Scan for the cell matching the given text and deliver its [x, y] coordinate at center. 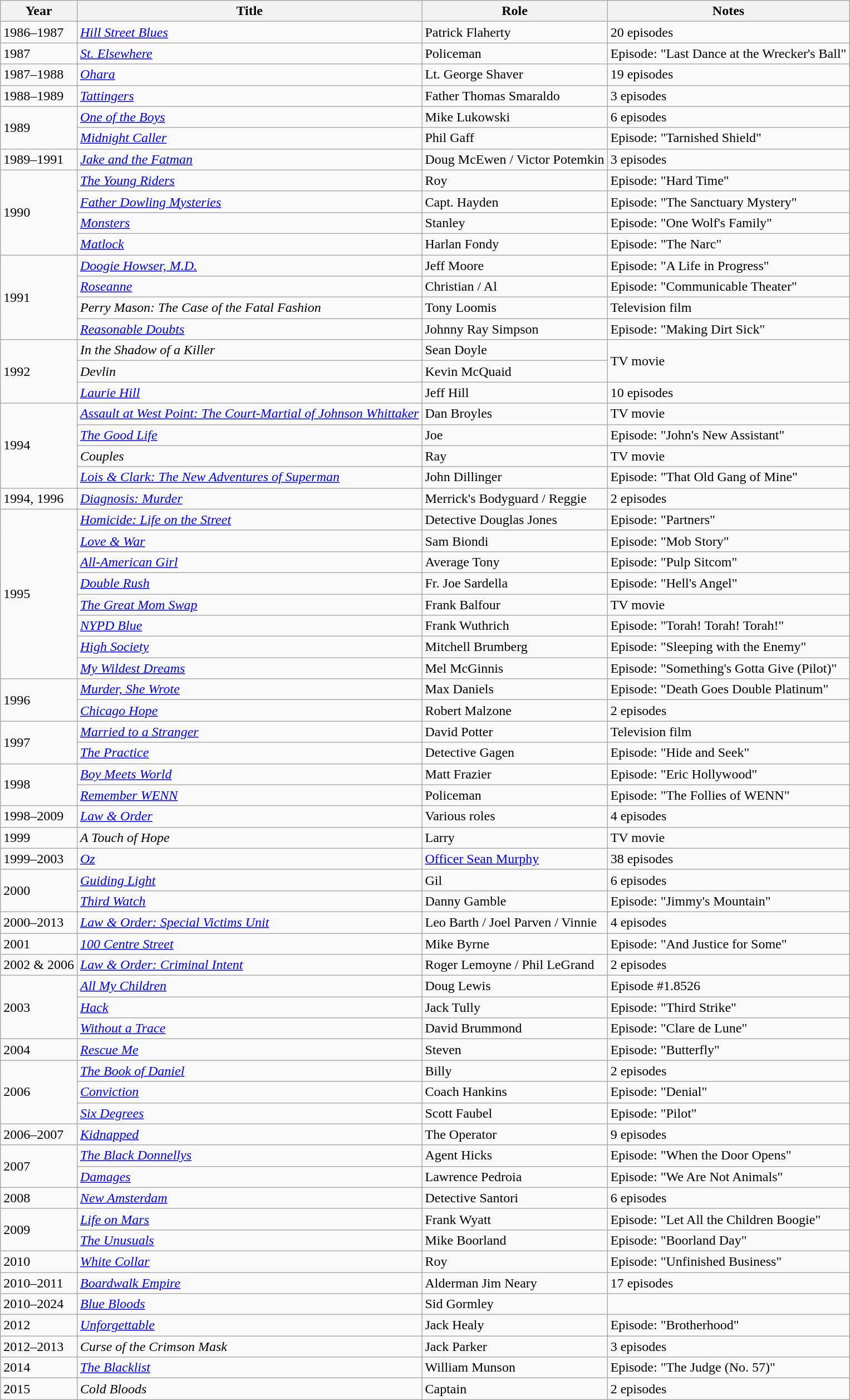
Roseanne [249, 287]
2008 [39, 1198]
Midnight Caller [249, 138]
Damages [249, 1177]
Episode: "The Sanctuary Mystery" [728, 202]
Kevin McQuaid [514, 371]
2002 & 2006 [39, 965]
1992 [39, 371]
Episode: "Boorland Day" [728, 1240]
Scott Faubel [514, 1113]
Episode: "Let All the Children Boogie" [728, 1219]
Episode: "Pulp Sitcom" [728, 562]
2009 [39, 1230]
2010–2011 [39, 1282]
Episode: "One Wolf's Family" [728, 223]
Boardwalk Empire [249, 1282]
Episode: "Sleeping with the Enemy" [728, 647]
Episode: "Jimmy's Mountain" [728, 901]
Robert Malzone [514, 711]
1987–1988 [39, 75]
2014 [39, 1368]
1998 [39, 785]
The Great Mom Swap [249, 604]
Episode: "We Are Not Animals" [728, 1177]
The Unusuals [249, 1240]
Episode: "Unfinished Business" [728, 1261]
1999–2003 [39, 859]
Episode: "The Judge (No. 57)" [728, 1368]
Double Rush [249, 583]
Episode: "Butterfly" [728, 1050]
Episode: "The Narc" [728, 244]
Unforgettable [249, 1325]
Chicago Hope [249, 711]
Episode: "Brotherhood" [728, 1325]
Billy [514, 1071]
1995 [39, 594]
Reasonable Doubts [249, 329]
Episode: "Death Goes Double Platinum" [728, 689]
Jack Healy [514, 1325]
Curse of the Crimson Mask [249, 1347]
Doogie Howser, M.D. [249, 266]
1989 [39, 128]
Devlin [249, 371]
2000–2013 [39, 922]
Episode: "Partners" [728, 520]
In the Shadow of a Killer [249, 350]
Larry [514, 838]
Married to a Stranger [249, 732]
Jake and the Fatman [249, 159]
20 episodes [728, 32]
Doug Lewis [514, 986]
Episode #1.8526 [728, 986]
Jack Parker [514, 1347]
1998–2009 [39, 816]
St. Elsewhere [249, 53]
1988–1989 [39, 96]
Leo Barth / Joel Parven / Vinnie [514, 922]
2007 [39, 1166]
1994, 1996 [39, 498]
Patrick Flaherty [514, 32]
Law & Order: Criminal Intent [249, 965]
17 episodes [728, 1282]
Assault at West Point: The Court-Martial of Johnson Whittaker [249, 414]
1991 [39, 297]
Third Watch [249, 901]
2004 [39, 1050]
Episode: "John's New Assistant" [728, 435]
Lt. George Shaver [514, 75]
Roger Lemoyne / Phil LeGrand [514, 965]
1990 [39, 212]
Notes [728, 11]
Mitchell Brumberg [514, 647]
Episode: "Hell's Angel" [728, 583]
David Brummond [514, 1029]
Episode: "Third Strike" [728, 1007]
Law & Order: Special Victims Unit [249, 922]
38 episodes [728, 859]
2015 [39, 1389]
Episode: "Clare de Lune" [728, 1029]
Average Tony [514, 562]
Couples [249, 456]
Tattingers [249, 96]
The Blacklist [249, 1368]
Mike Boorland [514, 1240]
Various roles [514, 816]
Detective Santori [514, 1198]
The Black Donnellys [249, 1156]
Lawrence Pedroia [514, 1177]
Six Degrees [249, 1113]
White Collar [249, 1261]
Capt. Hayden [514, 202]
Episode: "Denial" [728, 1092]
Sean Doyle [514, 350]
Sam Biondi [514, 541]
Episode: "The Follies of WENN" [728, 795]
Role [514, 11]
One of the Boys [249, 117]
Episode: "Torah! Torah! Torah!" [728, 626]
Hill Street Blues [249, 32]
Without a Trace [249, 1029]
New Amsterdam [249, 1198]
Officer Sean Murphy [514, 859]
Tony Loomis [514, 308]
2003 [39, 1007]
Father Thomas Smaraldo [514, 96]
Merrick's Bodyguard / Reggie [514, 498]
Detective Gagen [514, 753]
William Munson [514, 1368]
Matt Frazier [514, 774]
Life on Mars [249, 1219]
Stanley [514, 223]
1997 [39, 742]
Kidnapped [249, 1134]
Mel McGinnis [514, 668]
Love & War [249, 541]
Lois & Clark: The New Adventures of Superman [249, 477]
1999 [39, 838]
2010–2024 [39, 1304]
Agent Hicks [514, 1156]
Christian / Al [514, 287]
Episode: "Making Dirt Sick" [728, 329]
Episode: "Mob Story" [728, 541]
Conviction [249, 1092]
Detective Douglas Jones [514, 520]
Jeff Moore [514, 266]
2001 [39, 944]
Steven [514, 1050]
Max Daniels [514, 689]
2006 [39, 1092]
Boy Meets World [249, 774]
Episode: "Something's Gotta Give (Pilot)" [728, 668]
Danny Gamble [514, 901]
Captain [514, 1389]
Jeff Hill [514, 393]
Episode: "A Life in Progress" [728, 266]
Law & Order [249, 816]
2006–2007 [39, 1134]
1994 [39, 446]
Episode: "Communicable Theater" [728, 287]
Sid Gormley [514, 1304]
2012 [39, 1325]
Phil Gaff [514, 138]
High Society [249, 647]
9 episodes [728, 1134]
Rescue Me [249, 1050]
Mike Lukowski [514, 117]
The Good Life [249, 435]
The Book of Daniel [249, 1071]
1989–1991 [39, 159]
The Young Riders [249, 180]
100 Centre Street [249, 944]
Title [249, 11]
The Operator [514, 1134]
1986–1987 [39, 32]
Episode: "And Justice for Some" [728, 944]
Coach Hankins [514, 1092]
Frank Balfour [514, 604]
Alderman Jim Neary [514, 1282]
Remember WENN [249, 795]
Doug McEwen / Victor Potemkin [514, 159]
Dan Broyles [514, 414]
Laurie Hill [249, 393]
Matlock [249, 244]
Oz [249, 859]
Episode: "That Old Gang of Mine" [728, 477]
Diagnosis: Murder [249, 498]
10 episodes [728, 393]
Joe [514, 435]
Episode: "Eric Hollywood" [728, 774]
Blue Bloods [249, 1304]
Episode: "When the Door Opens" [728, 1156]
Year [39, 11]
Fr. Joe Sardella [514, 583]
Ray [514, 456]
The Practice [249, 753]
2012–2013 [39, 1347]
Cold Bloods [249, 1389]
Ohara [249, 75]
Homicide: Life on the Street [249, 520]
David Potter [514, 732]
Mike Byrne [514, 944]
Gil [514, 880]
All-American Girl [249, 562]
Hack [249, 1007]
Jack Tully [514, 1007]
Monsters [249, 223]
Episode: "Pilot" [728, 1113]
Perry Mason: The Case of the Fatal Fashion [249, 308]
2010 [39, 1261]
John Dillinger [514, 477]
NYPD Blue [249, 626]
Guiding Light [249, 880]
All My Children [249, 986]
Episode: "Last Dance at the Wrecker's Ball" [728, 53]
Johnny Ray Simpson [514, 329]
Episode: "Tarnished Shield" [728, 138]
1987 [39, 53]
19 episodes [728, 75]
Frank Wyatt [514, 1219]
A Touch of Hope [249, 838]
Episode: "Hide and Seek" [728, 753]
Episode: "Hard Time" [728, 180]
1996 [39, 700]
Father Dowling Mysteries [249, 202]
Murder, She Wrote [249, 689]
Harlan Fondy [514, 244]
Frank Wuthrich [514, 626]
My Wildest Dreams [249, 668]
2000 [39, 890]
